Return the (X, Y) coordinate for the center point of the cell that contains the specified text.  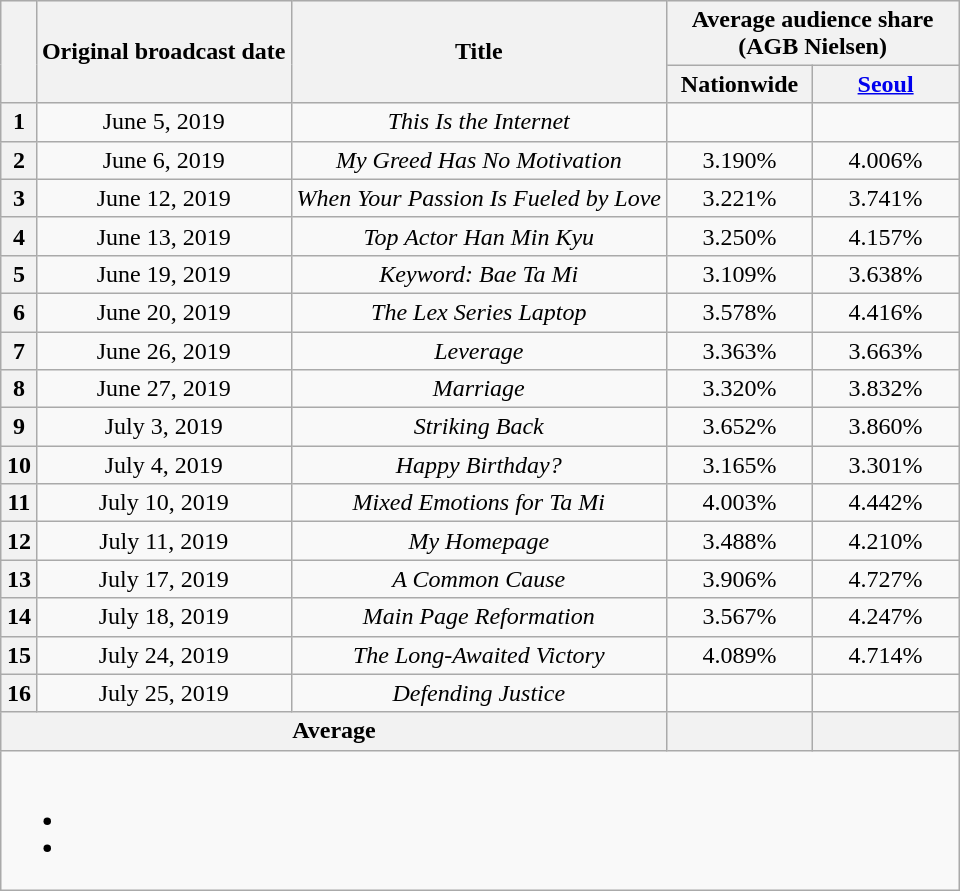
3.488% (740, 541)
2 (18, 160)
14 (18, 617)
3.663% (886, 351)
3.363% (740, 351)
3.860% (886, 427)
3.906% (740, 579)
Defending Justice (478, 693)
8 (18, 389)
3.652% (740, 427)
3.638% (886, 274)
3.567% (740, 617)
Marriage (478, 389)
June 13, 2019 (164, 236)
3.832% (886, 389)
3.301% (886, 465)
The Lex Series Laptop (478, 312)
July 4, 2019 (164, 465)
4.727% (886, 579)
3.578% (740, 312)
12 (18, 541)
Mixed Emotions for Ta Mi (478, 503)
June 19, 2019 (164, 274)
This Is the Internet (478, 122)
15 (18, 655)
When Your Passion Is Fueled by Love (478, 198)
June 5, 2019 (164, 122)
3 (18, 198)
Seoul (886, 84)
July 25, 2019 (164, 693)
My Greed Has No Motivation (478, 160)
Leverage (478, 351)
3.221% (740, 198)
9 (18, 427)
3.190% (740, 160)
July 18, 2019 (164, 617)
Top Actor Han Min Kyu (478, 236)
1 (18, 122)
11 (18, 503)
7 (18, 351)
July 10, 2019 (164, 503)
Happy Birthday? (478, 465)
3.109% (740, 274)
My Homepage (478, 541)
July 24, 2019 (164, 655)
July 3, 2019 (164, 427)
3.320% (740, 389)
June 12, 2019 (164, 198)
June 6, 2019 (164, 160)
June 27, 2019 (164, 389)
Striking Back (478, 427)
4.089% (740, 655)
4.157% (886, 236)
Nationwide (740, 84)
6 (18, 312)
A Common Cause (478, 579)
July 17, 2019 (164, 579)
4.210% (886, 541)
4.442% (886, 503)
Original broadcast date (164, 52)
10 (18, 465)
The Long-Awaited Victory (478, 655)
4.006% (886, 160)
4.247% (886, 617)
July 11, 2019 (164, 541)
Average (334, 731)
Average audience share(AGB Nielsen) (813, 32)
16 (18, 693)
Keyword: Bae Ta Mi (478, 274)
4 (18, 236)
5 (18, 274)
3.741% (886, 198)
3.250% (740, 236)
June 26, 2019 (164, 351)
4.003% (740, 503)
3.165% (740, 465)
Title (478, 52)
June 20, 2019 (164, 312)
4.416% (886, 312)
Main Page Reformation (478, 617)
13 (18, 579)
4.714% (886, 655)
